Pinpoint the cell where the given text exists, returning its (x, y) midpoint coordinate. 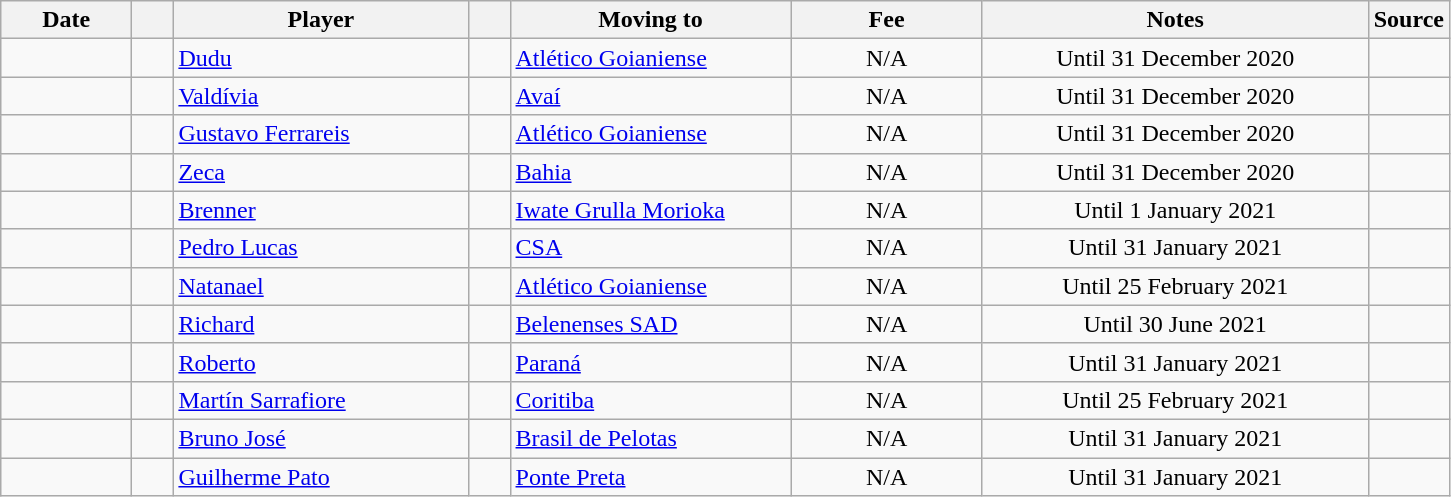
Player (321, 20)
Bruno José (321, 438)
Natanael (321, 286)
Belenenses SAD (650, 324)
Bahia (650, 172)
Roberto (321, 362)
Brasil de Pelotas (650, 438)
Fee (886, 20)
Dudu (321, 58)
Until 1 January 2021 (1175, 210)
Until 30 June 2021 (1175, 324)
Martín Sarrafiore (321, 400)
Avaí (650, 96)
Valdívia (321, 96)
Richard (321, 324)
Source (1408, 20)
Date (66, 20)
CSA (650, 248)
Iwate Grulla Morioka (650, 210)
Coritiba (650, 400)
Zeca (321, 172)
Gustavo Ferrareis (321, 134)
Guilherme Pato (321, 477)
Brenner (321, 210)
Pedro Lucas (321, 248)
Moving to (650, 20)
Paraná (650, 362)
Notes (1175, 20)
Ponte Preta (650, 477)
